Identify which cell holds the provided text, then report its [x, y] central coordinate. 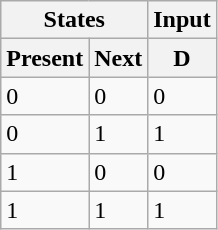
Present [45, 58]
States [74, 20]
D [182, 58]
Next [118, 58]
Input [182, 20]
